Detect which cell encompasses the target text, then output its (X, Y) center coordinate. 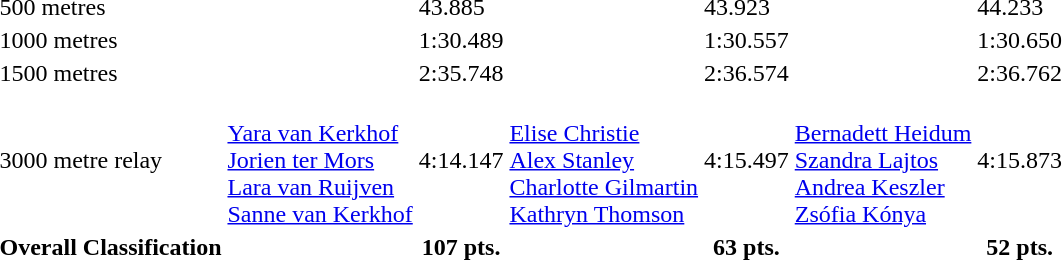
Bernadett HeidumSzandra LajtosAndrea KeszlerZsófia Kónya (883, 160)
4:15.497 (747, 160)
1:30.557 (747, 40)
1:30.489 (461, 40)
2:36.574 (747, 73)
4:14.147 (461, 160)
Yara van KerkhofJorien ter MorsLara van RuijvenSanne van Kerkhof (320, 160)
2:35.748 (461, 73)
Elise ChristieAlex StanleyCharlotte GilmartinKathryn Thomson (604, 160)
